Capture the cell that displays the provided text and extract its (x, y) central coordinate. 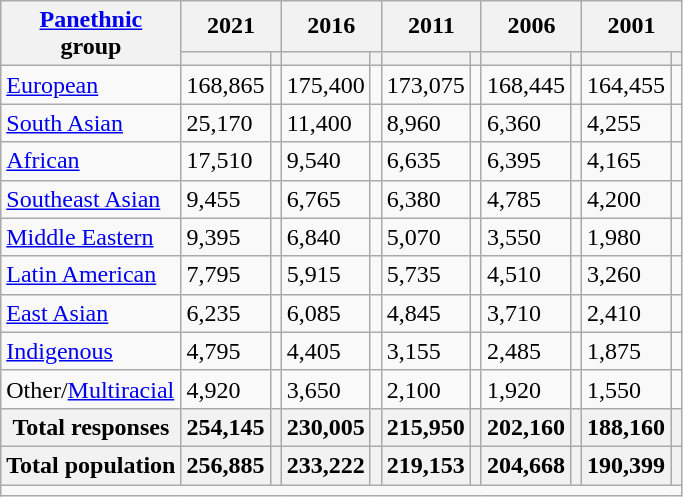
9,455 (226, 199)
188,160 (626, 427)
3,155 (426, 351)
South Asian (91, 123)
4,200 (626, 199)
2006 (531, 26)
1,550 (626, 389)
2,485 (526, 351)
3,260 (626, 275)
219,153 (426, 465)
230,005 (326, 427)
164,455 (626, 85)
4,795 (226, 351)
4,785 (526, 199)
4,405 (326, 351)
3,650 (326, 389)
European (91, 85)
3,550 (526, 237)
6,085 (326, 313)
7,795 (226, 275)
9,395 (226, 237)
11,400 (326, 123)
4,165 (626, 161)
204,668 (526, 465)
173,075 (426, 85)
6,765 (326, 199)
2021 (231, 26)
Panethnicgroup (91, 34)
17,510 (226, 161)
2016 (331, 26)
6,360 (526, 123)
2,410 (626, 313)
6,380 (426, 199)
6,635 (426, 161)
1,875 (626, 351)
6,840 (326, 237)
4,920 (226, 389)
3,710 (526, 313)
Latin American (91, 275)
Southeast Asian (91, 199)
233,222 (326, 465)
2,100 (426, 389)
190,399 (626, 465)
175,400 (326, 85)
East Asian (91, 313)
254,145 (226, 427)
2001 (632, 26)
5,735 (426, 275)
168,445 (526, 85)
256,885 (226, 465)
5,070 (426, 237)
Total responses (91, 427)
Other/Multiracial (91, 389)
8,960 (426, 123)
Total population (91, 465)
6,395 (526, 161)
215,950 (426, 427)
Indigenous (91, 351)
African (91, 161)
5,915 (326, 275)
1,920 (526, 389)
4,845 (426, 313)
2011 (431, 26)
168,865 (226, 85)
25,170 (226, 123)
Middle Eastern (91, 237)
9,540 (326, 161)
202,160 (526, 427)
6,235 (226, 313)
4,255 (626, 123)
1,980 (626, 237)
4,510 (526, 275)
